Capture the cell that displays the provided text and extract its [x, y] central coordinate. 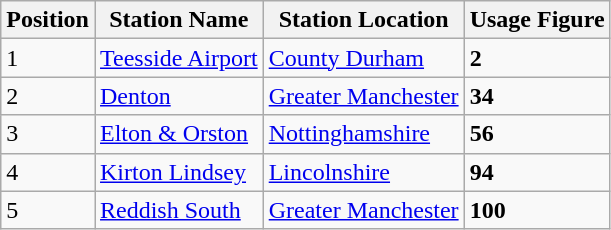
Position [48, 20]
94 [537, 172]
Station Location [364, 20]
3 [48, 134]
Kirton Lindsey [178, 172]
56 [537, 134]
100 [537, 210]
Nottinghamshire [364, 134]
Lincolnshire [364, 172]
County Durham [364, 58]
Reddish South [178, 210]
Elton & Orston [178, 134]
4 [48, 172]
Teesside Airport [178, 58]
1 [48, 58]
5 [48, 210]
Usage Figure [537, 20]
Denton [178, 96]
34 [537, 96]
Station Name [178, 20]
